Detect which cell encompasses the target text, then output its [x, y] center coordinate. 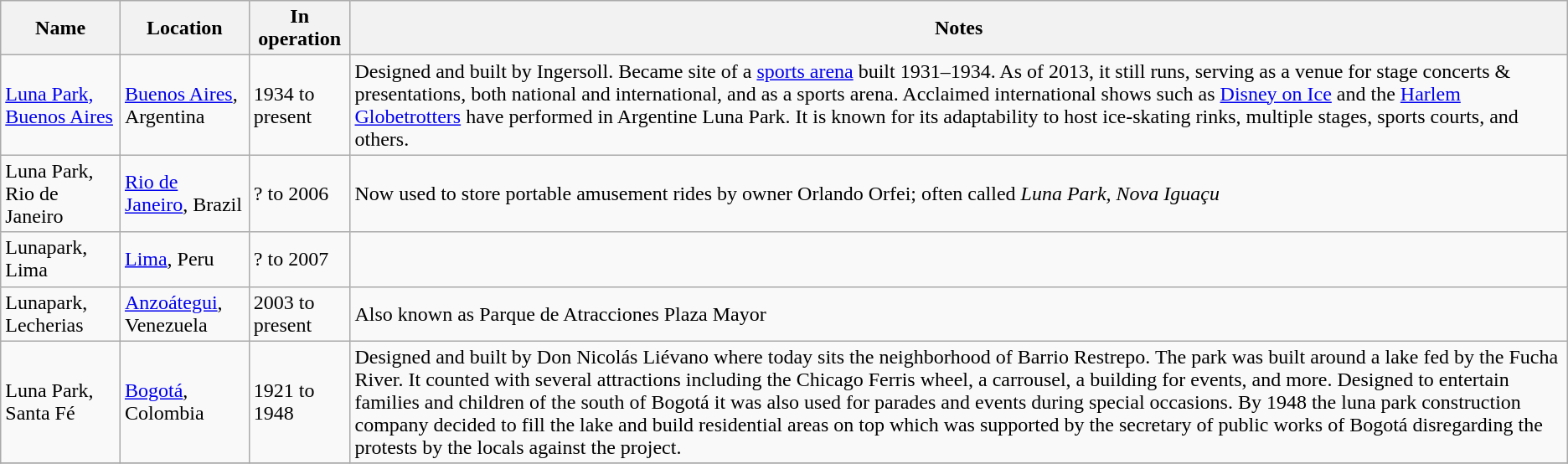
Bogotá, Colombia [184, 402]
Lima, Peru [184, 260]
Luna Park, Rio de Janeiro [60, 193]
Lunapark, Lima [60, 260]
Buenos Aires, Argentina [184, 106]
Now used to store portable amusement rides by owner Orlando Orfei; often called Luna Park, Nova Iguaçu [958, 193]
Location [184, 28]
Also known as Parque de Atracciones Plaza Mayor [958, 313]
Notes [958, 28]
Rio de Janeiro, Brazil [184, 193]
Luna Park, Santa Fé [60, 402]
Lunapark, Lecherias [60, 313]
1934 to present [300, 106]
In operation [300, 28]
Name [60, 28]
Luna Park, Buenos Aires [60, 106]
2003 to present [300, 313]
Anzoátegui, Venezuela [184, 313]
1921 to 1948 [300, 402]
? to 2006 [300, 193]
? to 2007 [300, 260]
